Locate the cell with the specified text and output its [x, y] center coordinate. 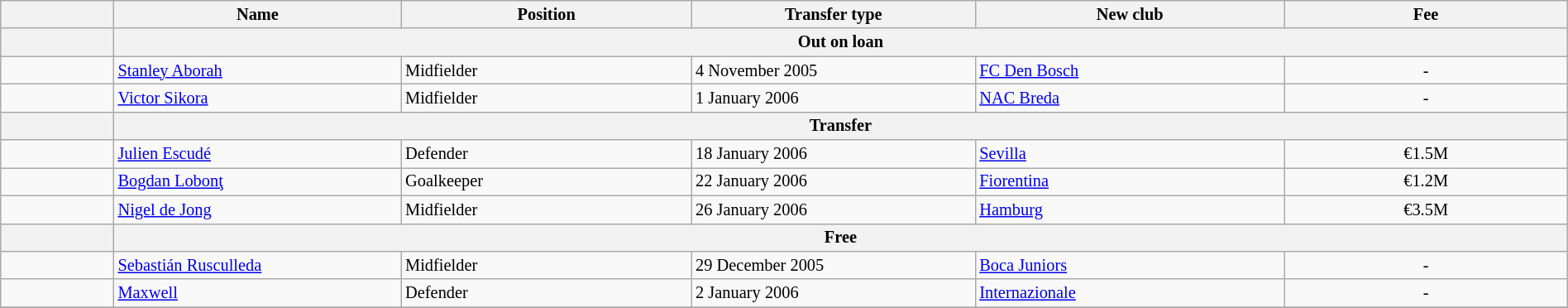
26 January 2006 [834, 209]
4 November 2005 [834, 70]
Fiorentina [1130, 181]
18 January 2006 [834, 154]
Goalkeeper [546, 181]
Position [546, 14]
Transfer type [834, 14]
€1.5M [1426, 154]
22 January 2006 [834, 181]
Fee [1426, 14]
Boca Juniors [1130, 265]
FC Den Bosch [1130, 70]
Out on loan [841, 42]
Internazionale [1130, 293]
Maxwell [258, 293]
Nigel de Jong [258, 209]
€3.5M [1426, 209]
Name [258, 14]
New club [1130, 14]
Victor Sikora [258, 98]
Sebastián Rusculleda [258, 265]
Bogdan Lobonţ [258, 181]
Sevilla [1130, 154]
Julien Escudé [258, 154]
Stanley Aborah [258, 70]
Hamburg [1130, 209]
Transfer [841, 126]
2 January 2006 [834, 293]
NAC Breda [1130, 98]
€1.2M [1426, 181]
1 January 2006 [834, 98]
Free [841, 238]
29 December 2005 [834, 265]
